Extract the (X, Y) coordinate from the center of the cell holding the provided text.  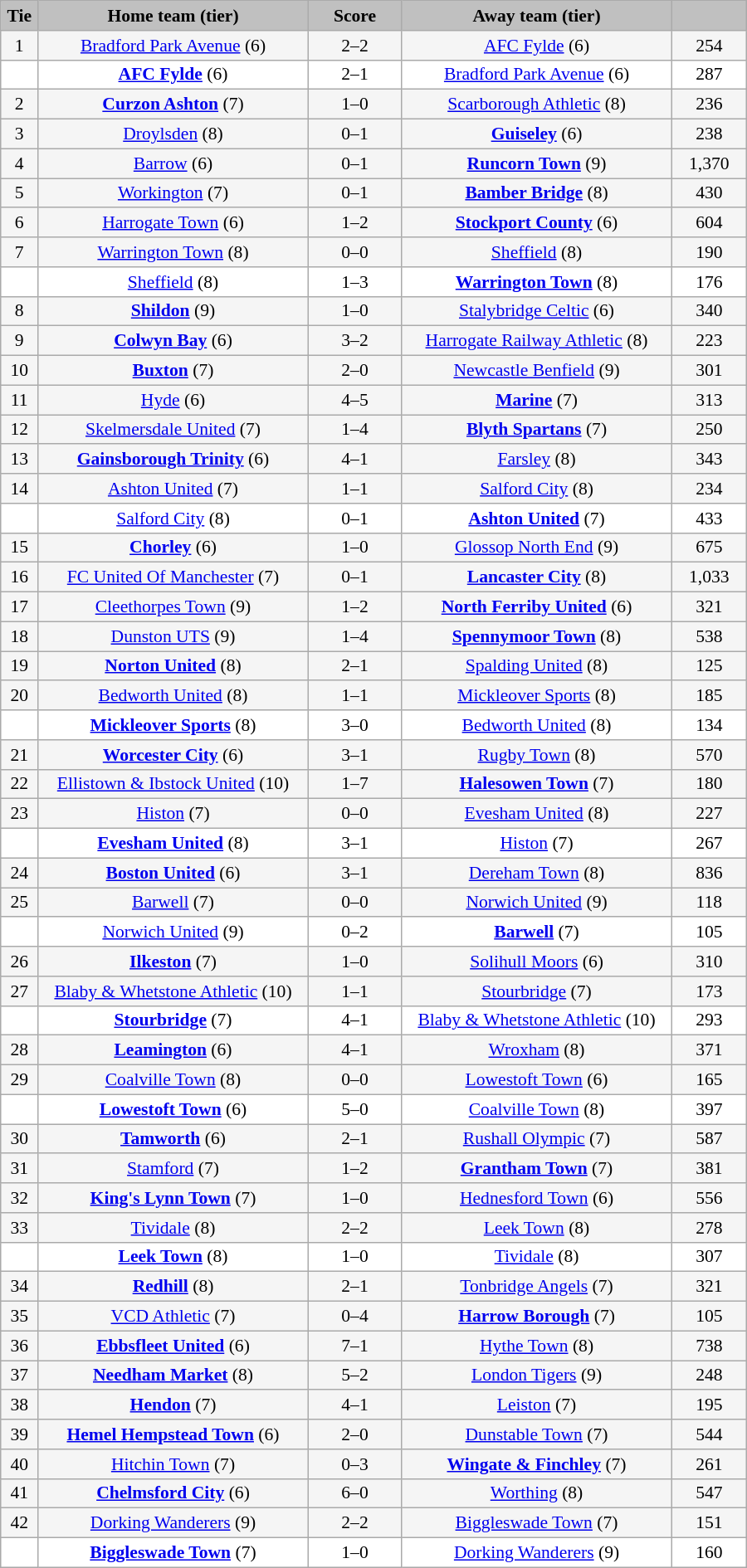
Harrogate Town (6) (173, 223)
254 (709, 46)
Runcorn Town (9) (537, 163)
Wingate & Finchley (7) (537, 1464)
238 (709, 134)
26 (20, 962)
1,033 (709, 577)
32 (20, 1198)
31 (20, 1169)
227 (709, 814)
Hednesford Town (6) (537, 1198)
Colwyn Bay (6) (173, 341)
Workington (7) (173, 193)
301 (709, 371)
293 (709, 1020)
Marine (7) (537, 400)
25 (20, 903)
Dunston UTS (9) (173, 636)
North Ferriby United (6) (537, 607)
836 (709, 873)
Ebbsfleet United (6) (173, 1346)
34 (20, 1287)
1 (20, 46)
547 (709, 1493)
Needham Market (8) (173, 1376)
Redhill (8) (173, 1287)
29 (20, 1080)
15 (20, 548)
Guiseley (6) (537, 134)
33 (20, 1228)
223 (709, 341)
28 (20, 1050)
21 (20, 755)
Hitchin Town (7) (173, 1464)
Curzon Ashton (7) (173, 105)
433 (709, 519)
Barrow (6) (173, 163)
675 (709, 548)
5–0 (354, 1109)
16 (20, 577)
165 (709, 1080)
Chorley (6) (173, 548)
430 (709, 193)
0–2 (354, 933)
Rugby Town (8) (537, 755)
Shildon (9) (173, 311)
Leiston (7) (537, 1405)
19 (20, 666)
12 (20, 430)
Stalybridge Celtic (6) (537, 311)
1,370 (709, 163)
Tonbridge Angels (7) (537, 1287)
Hendon (7) (173, 1405)
Hythe Town (8) (537, 1346)
Harrow Borough (7) (537, 1317)
Glossop North End (9) (537, 548)
5 (20, 193)
544 (709, 1434)
151 (709, 1523)
37 (20, 1376)
23 (20, 814)
Skelmersdale United (7) (173, 430)
556 (709, 1198)
3 (20, 134)
125 (709, 666)
6 (20, 223)
Boston United (6) (173, 873)
261 (709, 1464)
538 (709, 636)
35 (20, 1317)
180 (709, 784)
Halesowen Town (7) (537, 784)
173 (709, 991)
Ellistown & Ibstock United (10) (173, 784)
236 (709, 105)
176 (709, 282)
118 (709, 903)
Solihull Moors (6) (537, 962)
Away team (tier) (537, 16)
27 (20, 991)
Leamington (6) (173, 1050)
18 (20, 636)
5–2 (354, 1376)
313 (709, 400)
307 (709, 1257)
7 (20, 252)
20 (20, 696)
22 (20, 784)
2 (20, 105)
371 (709, 1050)
40 (20, 1464)
Rushall Olympic (7) (537, 1139)
Ilkeston (7) (173, 962)
Stamford (7) (173, 1169)
11 (20, 400)
Stockport County (6) (537, 223)
Blyth Spartans (7) (537, 430)
250 (709, 430)
Tamworth (6) (173, 1139)
1–7 (354, 784)
42 (20, 1523)
Scarborough Athletic (8) (537, 105)
185 (709, 696)
41 (20, 1493)
397 (709, 1109)
0–3 (354, 1464)
Gainsborough Trinity (6) (173, 460)
Score (354, 16)
381 (709, 1169)
195 (709, 1405)
Worcester City (6) (173, 755)
Hemel Hempstead Town (6) (173, 1434)
Buxton (7) (173, 371)
39 (20, 1434)
10 (20, 371)
Harrogate Railway Athletic (8) (537, 341)
4 (20, 163)
160 (709, 1553)
570 (709, 755)
14 (20, 489)
17 (20, 607)
0–4 (354, 1317)
343 (709, 460)
Home team (tier) (173, 16)
738 (709, 1346)
VCD Athletic (7) (173, 1317)
9 (20, 341)
Dereham Town (8) (537, 873)
Newcastle Benfield (9) (537, 371)
Hyde (6) (173, 400)
Bamber Bridge (8) (537, 193)
278 (709, 1228)
234 (709, 489)
134 (709, 725)
London Tigers (9) (537, 1376)
6–0 (354, 1493)
Tie (20, 16)
3–2 (354, 341)
190 (709, 252)
13 (20, 460)
Worthing (8) (537, 1493)
Grantham Town (7) (537, 1169)
Farsley (8) (537, 460)
8 (20, 311)
38 (20, 1405)
3–0 (354, 725)
Lancaster City (8) (537, 577)
Chelmsford City (6) (173, 1493)
7–1 (354, 1346)
1–3 (354, 282)
340 (709, 311)
24 (20, 873)
4–5 (354, 400)
King's Lynn Town (7) (173, 1198)
30 (20, 1139)
FC United Of Manchester (7) (173, 577)
587 (709, 1139)
Spennymoor Town (8) (537, 636)
Dunstable Town (7) (537, 1434)
Wroxham (8) (537, 1050)
Spalding United (8) (537, 666)
Norton United (8) (173, 666)
604 (709, 223)
310 (709, 962)
Cleethorpes Town (9) (173, 607)
Droylsden (8) (173, 134)
248 (709, 1376)
36 (20, 1346)
267 (709, 844)
287 (709, 75)
